Return [X, Y] of the center of cell containing provided text 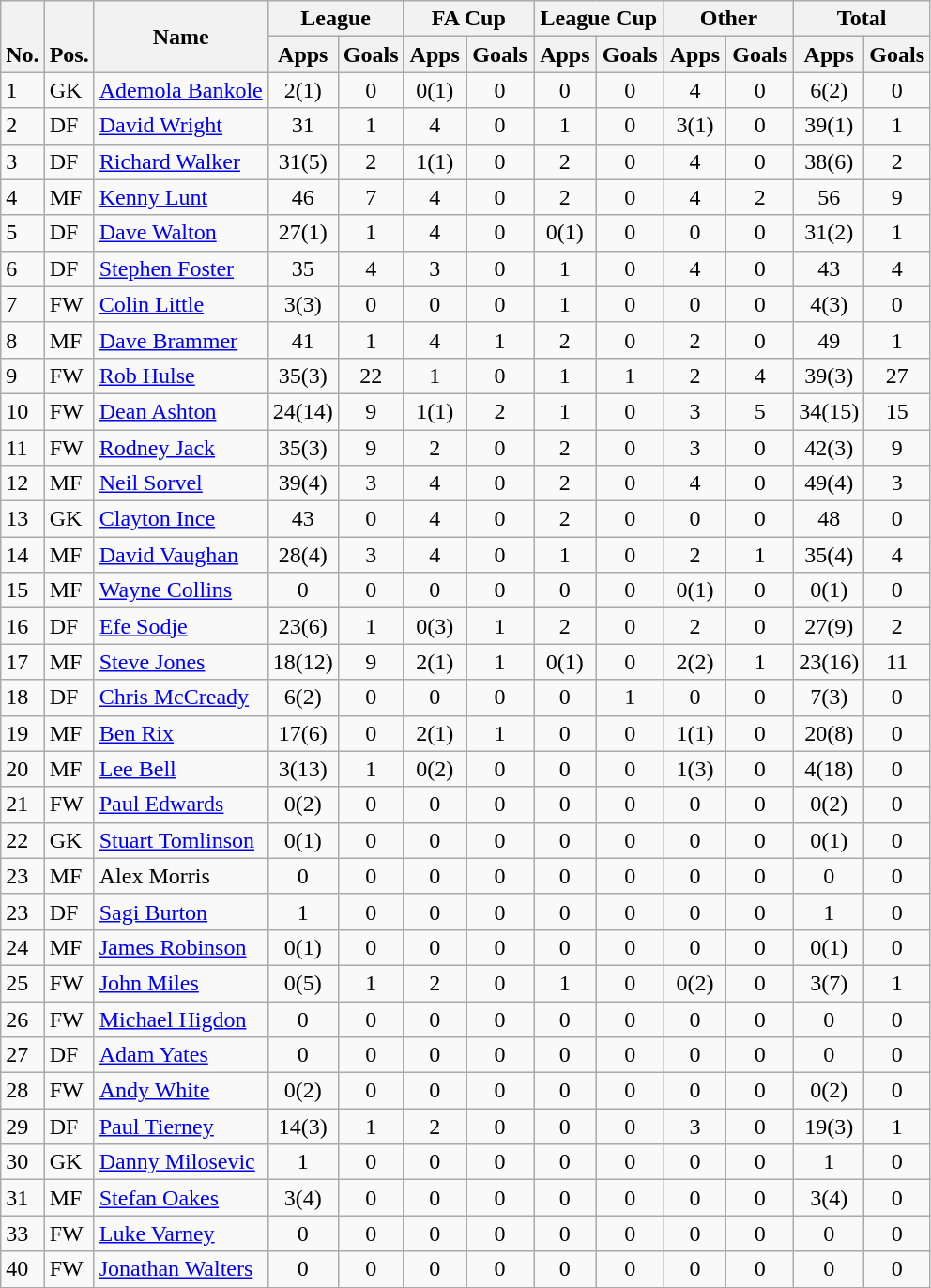
16 [23, 626]
Danny Milosevic [180, 1162]
35(4) [830, 555]
23(6) [302, 626]
Michael Higdon [180, 1019]
Andy White [180, 1091]
25 [23, 983]
49(4) [830, 483]
31(5) [302, 161]
17 [23, 662]
21 [23, 805]
12 [23, 483]
0(3) [435, 626]
20 [23, 769]
Clayton Ince [180, 519]
35 [302, 268]
4(3) [830, 304]
Wayne Collins [180, 590]
Ademola Bankole [180, 90]
27(9) [830, 626]
Alex Morris [180, 876]
FA Cup [469, 19]
Steve Jones [180, 662]
Dean Ashton [180, 411]
46 [302, 197]
24(14) [302, 411]
33 [23, 1234]
56 [830, 197]
49 [830, 340]
3(7) [830, 983]
3(3) [302, 304]
27(1) [302, 233]
John Miles [180, 983]
No. [23, 37]
James Robinson [180, 947]
Ben Rix [180, 733]
Total [862, 19]
13 [23, 519]
Luke Varney [180, 1234]
David Vaughan [180, 555]
19(3) [830, 1127]
29 [23, 1127]
Dave Walton [180, 233]
28 [23, 1091]
6 [23, 268]
23(16) [830, 662]
31(2) [830, 233]
Name [180, 37]
4(18) [830, 769]
30 [23, 1162]
3(13) [302, 769]
17(6) [302, 733]
Rodney Jack [180, 448]
Rob Hulse [180, 376]
19 [23, 733]
Jonathan Walters [180, 1269]
Neil Sorvel [180, 483]
2(2) [694, 662]
Pos. [69, 37]
39(4) [302, 483]
10 [23, 411]
Lee Bell [180, 769]
40 [23, 1269]
26 [23, 1019]
38(6) [830, 161]
14(3) [302, 1127]
Stuart Tomlinson [180, 840]
Dave Brammer [180, 340]
Kenny Lunt [180, 197]
18 [23, 698]
28(4) [302, 555]
18(12) [302, 662]
Stephen Foster [180, 268]
48 [830, 519]
Sagi Burton [180, 912]
David Wright [180, 126]
Stefan Oakes [180, 1198]
League [336, 19]
Efe Sodje [180, 626]
39(1) [830, 126]
39(3) [830, 376]
Colin Little [180, 304]
8 [23, 340]
Adam Yates [180, 1055]
Chris McCready [180, 698]
Paul Tierney [180, 1127]
1(3) [694, 769]
7(3) [830, 698]
34(15) [830, 411]
3(1) [694, 126]
League Cup [599, 19]
41 [302, 340]
24 [23, 947]
20(8) [830, 733]
42(3) [830, 448]
Richard Walker [180, 161]
Other [728, 19]
14 [23, 555]
0(5) [302, 983]
Paul Edwards [180, 805]
